Provide the (x, y) coordinate of the cell's center where the given text is located.  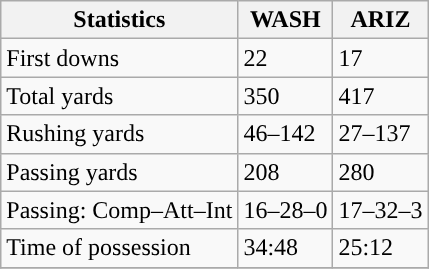
Rushing yards (120, 134)
WASH (286, 20)
Time of possession (120, 248)
27–137 (380, 134)
Statistics (120, 20)
22 (286, 58)
25:12 (380, 248)
280 (380, 172)
208 (286, 172)
16–28–0 (286, 210)
46–142 (286, 134)
ARIZ (380, 20)
Total yards (120, 96)
17 (380, 58)
Passing: Comp–Att–Int (120, 210)
350 (286, 96)
17–32–3 (380, 210)
417 (380, 96)
First downs (120, 58)
34:48 (286, 248)
Passing yards (120, 172)
